From the cell containing the given text, extract its center point as [X, Y] coordinate. 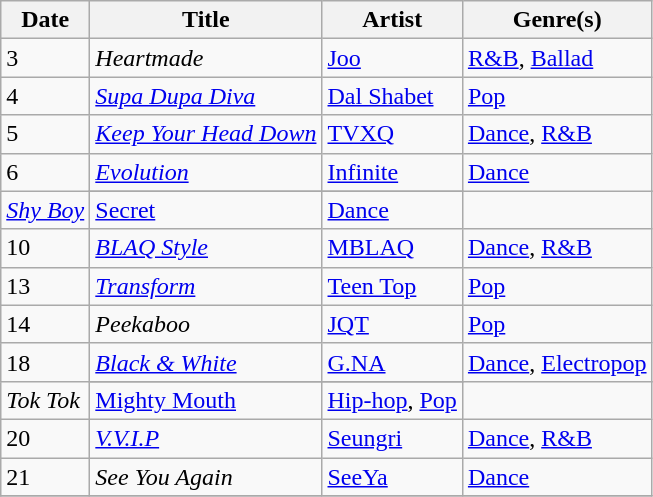
MBLAQ [392, 248]
Black & White [206, 362]
18 [46, 362]
Shy Boy [46, 210]
R&B, Ballad [557, 58]
Date [46, 20]
Seungri [392, 438]
Joo [392, 58]
TVXQ [392, 134]
Teen Top [392, 286]
Heartmade [206, 58]
13 [46, 286]
Hip-hop, Pop [392, 400]
Evolution [206, 172]
Title [206, 20]
20 [46, 438]
BLAQ Style [206, 248]
Genre(s) [557, 20]
Secret [206, 210]
10 [46, 248]
Infinite [392, 172]
Tok Tok [46, 400]
4 [46, 96]
JQT [392, 324]
14 [46, 324]
6 [46, 172]
21 [46, 477]
G.NA [392, 362]
Transform [206, 286]
Mighty Mouth [206, 400]
Supa Dupa Diva [206, 96]
SeeYa [392, 477]
Dance, Electropop [557, 362]
V.V.I.P [206, 438]
See You Again [206, 477]
Keep Your Head Down [206, 134]
3 [46, 58]
Dal Shabet [392, 96]
Peekaboo [206, 324]
5 [46, 134]
Artist [392, 20]
